Search for the cell housing the specified text and yield its (X, Y) center coordinate. 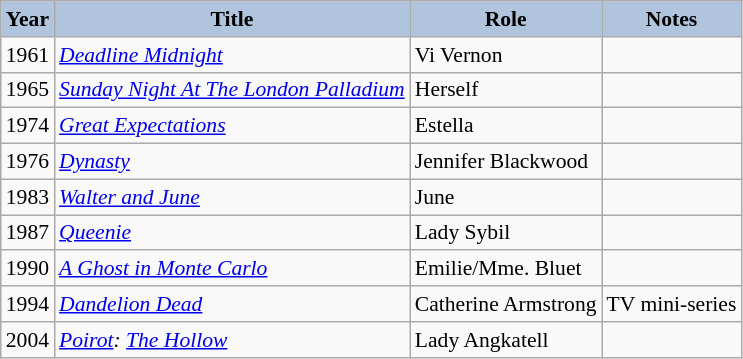
A Ghost in Monte Carlo (232, 269)
1961 (28, 55)
Emilie/Mme. Bluet (506, 269)
Lady Angkatell (506, 340)
1994 (28, 304)
Estella (506, 126)
Notes (672, 19)
Role (506, 19)
Jennifer Blackwood (506, 162)
Deadline Midnight (232, 55)
Dandelion Dead (232, 304)
Walter and June (232, 197)
1974 (28, 126)
1990 (28, 269)
Poirot: The Hollow (232, 340)
Queenie (232, 233)
Vi Vernon (506, 55)
1983 (28, 197)
Dynasty (232, 162)
1976 (28, 162)
Herself (506, 90)
2004 (28, 340)
Sunday Night At The London Palladium (232, 90)
Catherine Armstrong (506, 304)
Lady Sybil (506, 233)
1965 (28, 90)
June (506, 197)
TV mini-series (672, 304)
1987 (28, 233)
Great Expectations (232, 126)
Year (28, 19)
Title (232, 19)
